Identify which cell holds the provided text, then report its (x, y) central coordinate. 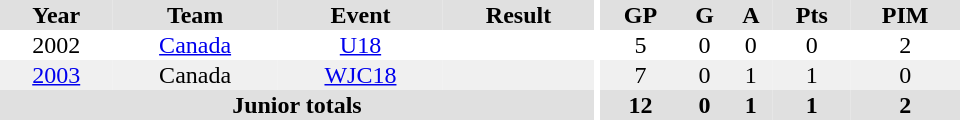
2003 (56, 75)
Junior totals (297, 105)
12 (640, 105)
2002 (56, 45)
G (705, 15)
7 (640, 75)
Event (360, 15)
Result (518, 15)
Pts (812, 15)
Year (56, 15)
PIM (905, 15)
Team (194, 15)
U18 (360, 45)
5 (640, 45)
GP (640, 15)
WJC18 (360, 75)
A (750, 15)
